Scan for the cell matching the given text and deliver its [x, y] coordinate at center. 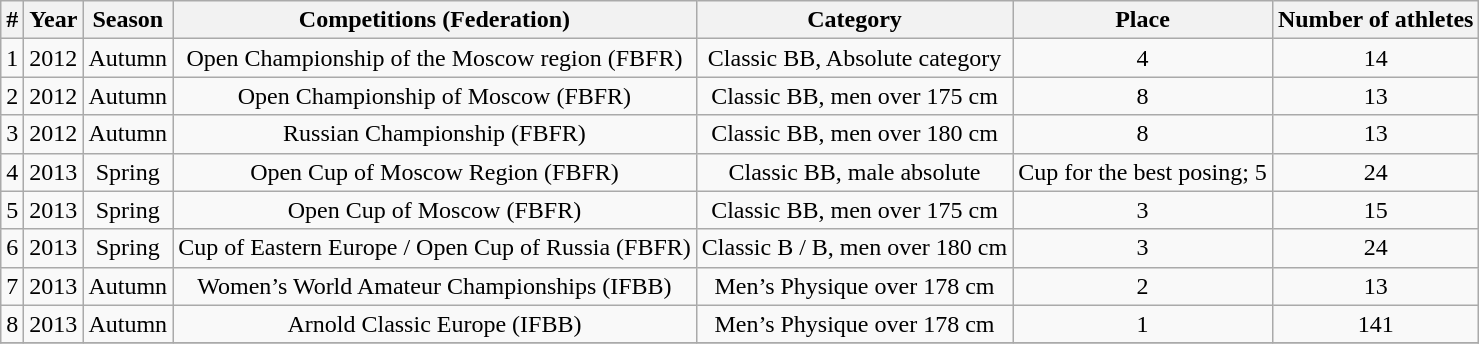
Open Cup of Moscow Region (FBFR) [435, 172]
Women’s World Amateur Championships (IFBB) [435, 286]
Season [128, 20]
Place [1143, 20]
Arnold Classic Europe (IFBB) [435, 324]
Category [854, 20]
Classic BB, men over 180 cm [854, 134]
Number of athletes [1376, 20]
6 [12, 248]
141 [1376, 324]
Classic BB, male absolute [854, 172]
Year [54, 20]
Open Cup of Moscow (FBFR) [435, 210]
Competitions (Federation) [435, 20]
Russian Championship (FBFR) [435, 134]
5 [12, 210]
# [12, 20]
Classic BB, Absolute category [854, 58]
Open Championship of the Moscow region (FBFR) [435, 58]
15 [1376, 210]
Open Championship of Moscow (FBFR) [435, 96]
Cup for the best posing; 5 [1143, 172]
14 [1376, 58]
Classic B / B, men over 180 cm [854, 248]
7 [12, 286]
Cup of Eastern Europe / Open Cup of Russia (FBFR) [435, 248]
